Find where the given text appears and provide that cell's center as [x, y] coordinate. 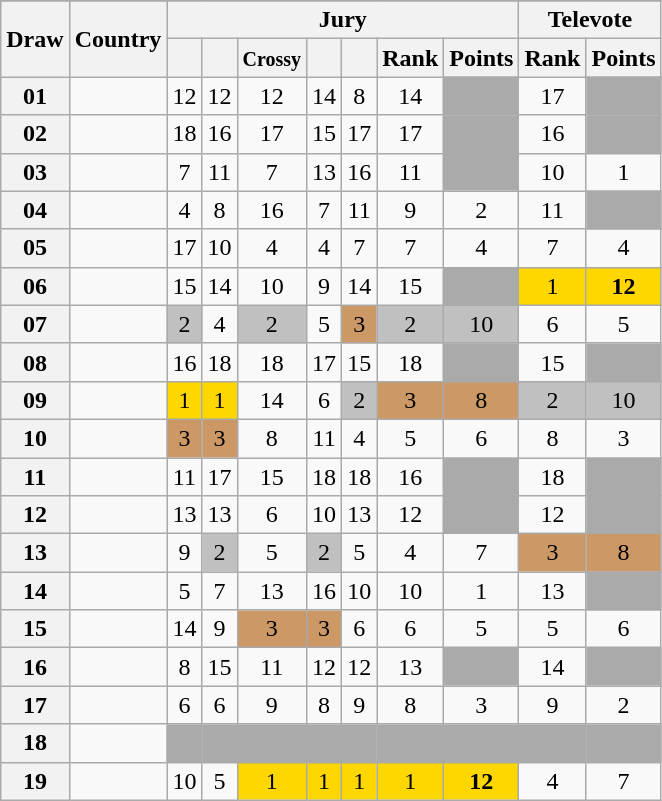
01 [35, 96]
05 [35, 248]
Country [118, 39]
08 [35, 362]
04 [35, 210]
Televote [590, 20]
02 [35, 134]
09 [35, 400]
Draw [35, 39]
03 [35, 172]
Jury [343, 20]
Crossy [272, 58]
07 [35, 324]
19 [35, 781]
06 [35, 286]
